Output the (x, y) coordinate of the center of the cell containing the given text.  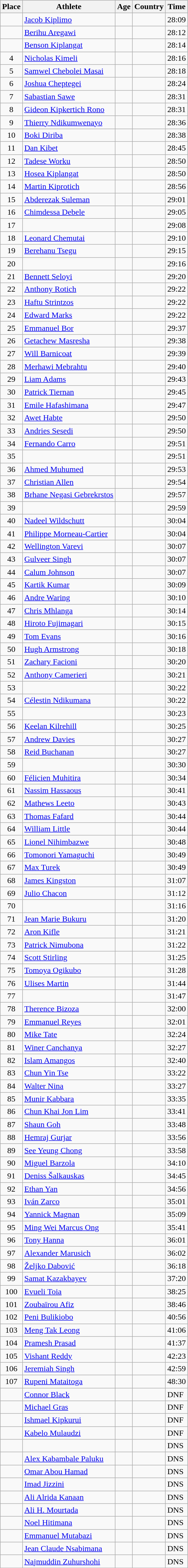
81 (11, 1047)
76 (11, 983)
29:37 (177, 328)
87 (11, 1124)
Alexander Marusich (69, 1253)
14 (11, 187)
69 (11, 893)
Samat Kazakbayev (69, 1279)
Mike Tate (69, 1035)
32:00 (177, 1009)
Ishmael Kipkurui (69, 1420)
29 (11, 379)
106 (11, 1368)
95 (11, 1227)
30:09 (177, 585)
30:41 (177, 791)
66 (11, 855)
Gideon Kipkertich Rono (69, 109)
Hosea Kiplangat (69, 174)
100 (11, 1292)
33:41 (177, 1112)
Haftu Strintzos (69, 302)
91 (11, 1176)
33:58 (177, 1150)
61 (11, 791)
30:30 (177, 765)
Chimdessa Debele (69, 212)
Kartik Kumar (69, 585)
Fernando Carro (69, 444)
28:09 (177, 20)
50 (11, 649)
32 (11, 418)
Aron Kifle (69, 932)
31:44 (177, 983)
Patrick Nimubona (69, 945)
Emmanuel Bor (69, 328)
29:05 (177, 212)
Walter Nina (69, 1086)
33 (11, 431)
68 (11, 880)
79 (11, 1022)
33:56 (177, 1137)
Kabelo Mulaudzi (69, 1433)
41 (11, 533)
86 (11, 1112)
Keelan Kilrehill (69, 726)
Célestin Ndikumana (69, 700)
37:20 (177, 1279)
30:34 (177, 777)
Will Barnicoat (69, 353)
Dan Kibet (69, 148)
65 (11, 842)
Tomoya Ogikubo (69, 970)
23 (11, 302)
Hugh Armstrong (69, 649)
Michael Gras (69, 1407)
29:57 (177, 495)
19 (11, 251)
75 (11, 970)
32:01 (177, 1022)
Omar Abou Hamad (69, 1471)
Ming Wei Marcus Ong (69, 1227)
Mathews Leeto (69, 803)
84 (11, 1086)
9 (11, 122)
33:27 (177, 1086)
29:10 (177, 238)
Peni Bulikiobo (69, 1317)
Nadeel Wildschutt (69, 521)
Liam Adams (69, 379)
28:56 (177, 187)
21 (11, 276)
101 (11, 1304)
Ulises Martin (69, 983)
80 (11, 1035)
Sabastian Sawe (69, 97)
Nicholas Kimeli (69, 58)
Emmanuel Mutabazi (69, 1536)
35:09 (177, 1215)
49 (11, 636)
35:01 (177, 1202)
Age (124, 7)
42:59 (177, 1368)
37 (11, 482)
Anthony Camerieri (69, 675)
Jean Marie Bukuru (69, 919)
Chris Mhlanga (69, 611)
29:15 (177, 251)
24 (11, 315)
Jean Claude Nsabimana (69, 1548)
89 (11, 1150)
48 (11, 623)
56 (11, 726)
92 (11, 1189)
105 (11, 1356)
Nassim Hassaous (69, 791)
Alex Kabambale Paluku (69, 1459)
54 (11, 700)
15 (11, 200)
Thierry Ndikumwenayo (69, 122)
29:47 (177, 405)
40:56 (177, 1317)
Andrew Davies (69, 739)
Yannick Magnan (69, 1215)
Getachew Masresha (69, 341)
Place (11, 7)
Reid Buchanan (69, 752)
Islam Amangos (69, 1060)
Ali Alrida Kanaan (69, 1497)
31:22 (177, 945)
96 (11, 1240)
26 (11, 341)
Leonard Chemutai (69, 238)
34 (11, 444)
Jeremiah Singh (69, 1368)
Ethan Yan (69, 1189)
Berihu Aregawi (69, 32)
27 (11, 353)
Chun Yin Tse (69, 1073)
94 (11, 1215)
Time (177, 7)
28 (11, 366)
28:36 (177, 122)
38 (11, 495)
34:45 (177, 1176)
Hemraj Gurjar (69, 1137)
107 (11, 1381)
29:08 (177, 225)
10 (11, 135)
31:21 (177, 932)
30:23 (177, 713)
Željko Dabović (69, 1266)
Philippe Morneau-Cartier (69, 533)
Calum Johnson (69, 572)
Pramesh Prasad (69, 1343)
32:24 (177, 1035)
53 (11, 688)
33:35 (177, 1099)
98 (11, 1266)
93 (11, 1202)
12 (11, 161)
60 (11, 777)
41:37 (177, 1343)
31:47 (177, 996)
44 (11, 572)
30:20 (177, 662)
62 (11, 803)
11 (11, 148)
Edward Marks (69, 315)
Ali H. Mourtada (69, 1510)
29:39 (177, 353)
88 (11, 1137)
Andries Sesedi (69, 431)
Tadese Worku (69, 161)
39 (11, 508)
Merhawi Mebrahtu (69, 366)
29:45 (177, 392)
97 (11, 1253)
Najmuddin Zuhurshohi (69, 1561)
Iván Zarco (69, 1202)
Andre Waring (69, 598)
Boki Diriba (69, 135)
85 (11, 1099)
Joshua Cheptegei (69, 84)
64 (11, 829)
45 (11, 585)
29:16 (177, 264)
Deniss Šalkauskas (69, 1176)
29:20 (177, 276)
41:06 (177, 1330)
30:25 (177, 726)
7 (11, 97)
Félicien Muhitira (69, 777)
33:22 (177, 1073)
Bennett Seloyi (69, 276)
5 (11, 71)
29:53 (177, 469)
58 (11, 752)
Vishant Reddy (69, 1356)
102 (11, 1317)
52 (11, 675)
Brhane Negasi Gebrekrstos (69, 495)
29:43 (177, 379)
Rupeni Mataitoga (69, 1381)
Athlete (69, 7)
4 (11, 58)
36:02 (177, 1253)
Imad Jizzini (69, 1484)
99 (11, 1279)
Abderezak Suleman (69, 200)
Jacob Kiplimo (69, 20)
59 (11, 765)
30:14 (177, 611)
Tom Evans (69, 636)
Emmanuel Reyes (69, 1022)
17 (11, 225)
28:12 (177, 32)
30:16 (177, 636)
18 (11, 238)
40 (11, 521)
55 (11, 713)
Shaun Goh (69, 1124)
36:18 (177, 1266)
Lionel Nihimbazwe (69, 842)
29:38 (177, 341)
28:24 (177, 84)
Zachary Facioni (69, 662)
Benson Kiplangat (69, 45)
31:25 (177, 957)
Connor Black (69, 1394)
30:18 (177, 649)
16 (11, 212)
31:20 (177, 919)
57 (11, 739)
Tony Hanna (69, 1240)
Meng Tak Leong (69, 1330)
34:10 (177, 1163)
Scott Stirling (69, 957)
Winer Canchanya (69, 1047)
30 (11, 392)
Max Turek (69, 868)
30:43 (177, 803)
104 (11, 1343)
103 (11, 1330)
Gulveer Singh (69, 559)
72 (11, 932)
31:28 (177, 970)
29:54 (177, 482)
Samwel Chebolei Masai (69, 71)
Evueli Toia (69, 1292)
38:46 (177, 1304)
William Little (69, 829)
30:15 (177, 623)
20 (11, 264)
28:45 (177, 148)
8 (11, 109)
46 (11, 598)
90 (11, 1163)
Emile Hafashimana (69, 405)
74 (11, 957)
13 (11, 174)
31 (11, 405)
30:48 (177, 842)
31:12 (177, 893)
71 (11, 919)
Therence Bizoza (69, 1009)
Thomas Fafard (69, 816)
48:30 (177, 1381)
63 (11, 816)
30:21 (177, 675)
82 (11, 1060)
Wellington Varevi (69, 546)
Ahmed Muhumed (69, 469)
70 (11, 906)
28:18 (177, 71)
Munir Kabbara (69, 1099)
Christian Allen (69, 482)
32:40 (177, 1060)
Miguel Barzola (69, 1163)
83 (11, 1073)
See Yeung Chong (69, 1150)
30:10 (177, 598)
Berehanu Tsegu (69, 251)
Chun Khai Jon Lim (69, 1112)
36 (11, 469)
29:01 (177, 200)
42 (11, 546)
67 (11, 868)
Zoubaïrou Afiz (69, 1304)
42:23 (177, 1356)
34:56 (177, 1189)
Country (149, 7)
Julio Chacon (69, 893)
25 (11, 328)
78 (11, 1009)
Patrick Tiernan (69, 392)
James Kingston (69, 880)
36:01 (177, 1240)
Hiroto Fujimagari (69, 623)
51 (11, 662)
Martin Kiprotich (69, 187)
Awet Habte (69, 418)
22 (11, 289)
6 (11, 84)
28:14 (177, 45)
31:16 (177, 906)
35:41 (177, 1227)
28:16 (177, 58)
Anthony Rotich (69, 289)
29:59 (177, 508)
28:38 (177, 135)
32:27 (177, 1047)
Noel Hitimana (69, 1523)
77 (11, 996)
35 (11, 456)
33:48 (177, 1124)
31:07 (177, 880)
47 (11, 611)
43 (11, 559)
38:25 (177, 1292)
Tomonori Yamaguchi (69, 855)
29:40 (177, 366)
73 (11, 945)
